For the text-containing cell, return its midpoint in [x, y] coordinate format. 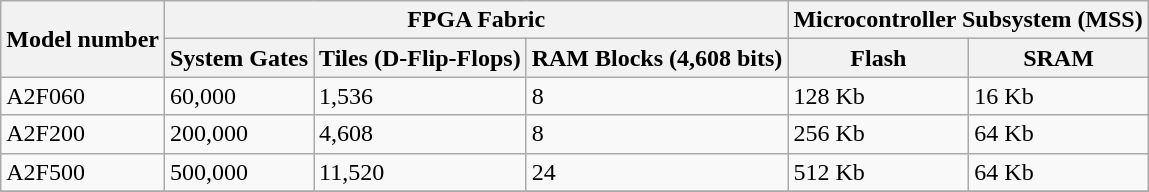
A2F500 [83, 172]
SRAM [1058, 58]
200,000 [238, 134]
1,536 [420, 96]
256 Kb [878, 134]
500,000 [238, 172]
Model number [83, 39]
11,520 [420, 172]
A2F200 [83, 134]
24 [657, 172]
128 Kb [878, 96]
Flash [878, 58]
Microcontroller Subsystem (MSS) [968, 20]
Tiles (D-Flip-Flops) [420, 58]
RAM Blocks (4,608 bits) [657, 58]
A2F060 [83, 96]
512 Kb [878, 172]
16 Kb [1058, 96]
4,608 [420, 134]
FPGA Fabric [476, 20]
System Gates [238, 58]
60,000 [238, 96]
